Return [x, y] of the center of cell containing provided text 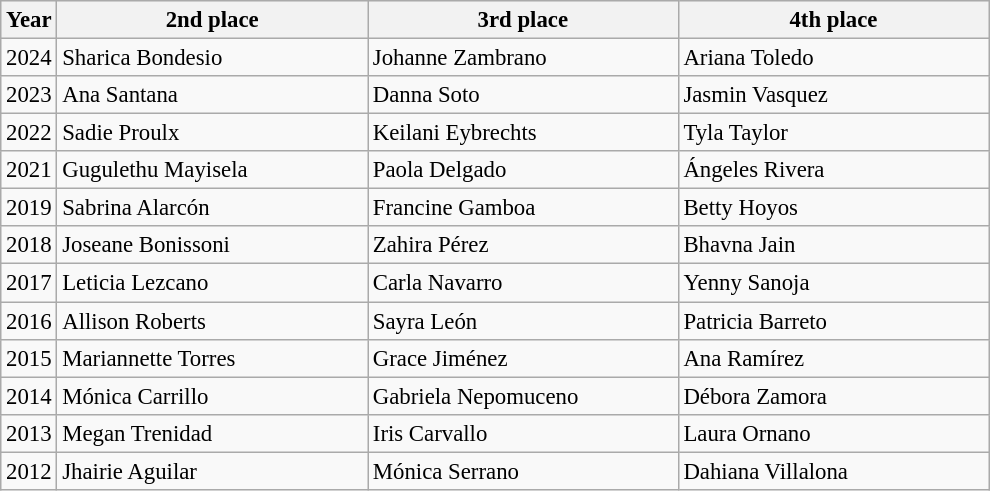
Ángeles Rivera [834, 170]
2nd place [212, 20]
Laura Ornano [834, 433]
Carla Navarro [524, 283]
Francine Gamboa [524, 208]
Mónica Serrano [524, 471]
Leticia Lezcano [212, 283]
2013 [29, 433]
Keilani Eybrechts [524, 133]
Sayra León [524, 321]
Patricia Barreto [834, 321]
2022 [29, 133]
2021 [29, 170]
2012 [29, 471]
Danna Soto [524, 95]
Zahira Pérez [524, 245]
2016 [29, 321]
2017 [29, 283]
Iris Carvallo [524, 433]
Bhavna Jain [834, 245]
Gugulethu Mayisela [212, 170]
Débora Zamora [834, 396]
2019 [29, 208]
Megan Trenidad [212, 433]
Jhairie Aguilar [212, 471]
Year [29, 20]
Ariana Toledo [834, 58]
2018 [29, 245]
Sharica Bondesio [212, 58]
Allison Roberts [212, 321]
Ana Santana [212, 95]
Ana Ramírez [834, 358]
4th place [834, 20]
Betty Hoyos [834, 208]
Mónica Carrillo [212, 396]
Yenny Sanoja [834, 283]
2024 [29, 58]
2023 [29, 95]
Johanne Zambrano [524, 58]
Sadie Proulx [212, 133]
Jasmin Vasquez [834, 95]
Joseane Bonissoni [212, 245]
2015 [29, 358]
Tyla Taylor [834, 133]
2014 [29, 396]
Grace Jiménez [524, 358]
Mariannette Torres [212, 358]
Gabriela Nepomuceno [524, 396]
Dahiana Villalona [834, 471]
Paola Delgado [524, 170]
Sabrina Alarcón [212, 208]
3rd place [524, 20]
